Determine the [x, y] coordinate at the center of the cell enclosing the given text.  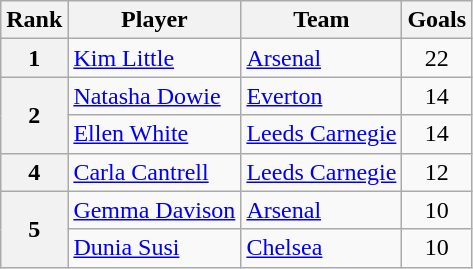
Chelsea [322, 248]
4 [34, 172]
Dunia Susi [154, 248]
Rank [34, 20]
1 [34, 58]
Ellen White [154, 134]
Carla Cantrell [154, 172]
Gemma Davison [154, 210]
2 [34, 115]
12 [437, 172]
Kim Little [154, 58]
Everton [322, 96]
Team [322, 20]
Goals [437, 20]
22 [437, 58]
Player [154, 20]
5 [34, 229]
Natasha Dowie [154, 96]
